Pinpoint the cell where the given text exists, returning its (X, Y) midpoint coordinate. 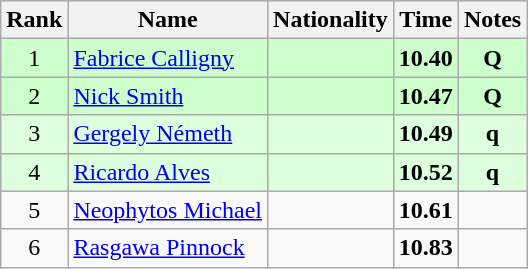
Gergely Németh (168, 134)
Ricardo Alves (168, 172)
Rank (34, 20)
10.49 (426, 134)
5 (34, 210)
Notes (492, 20)
Nick Smith (168, 96)
6 (34, 248)
Rasgawa Pinnock (168, 248)
Fabrice Calligny (168, 58)
Nationality (331, 20)
10.83 (426, 248)
10.40 (426, 58)
Name (168, 20)
2 (34, 96)
Neophytos Michael (168, 210)
1 (34, 58)
10.47 (426, 96)
4 (34, 172)
10.61 (426, 210)
3 (34, 134)
10.52 (426, 172)
Time (426, 20)
